Capture the cell that displays the provided text and extract its [x, y] central coordinate. 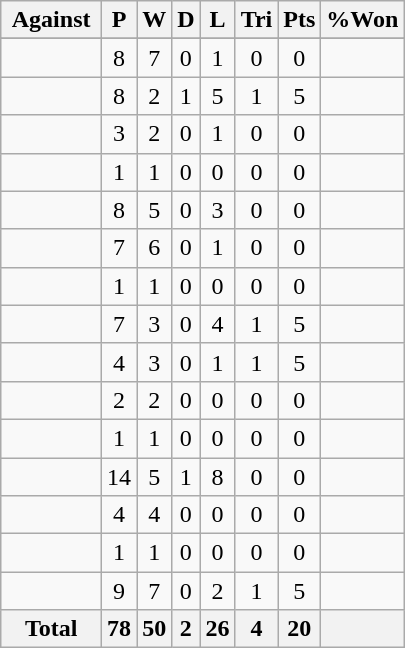
9 [120, 591]
50 [154, 629]
14 [120, 477]
P [120, 20]
Tri [256, 20]
Against [52, 20]
78 [120, 629]
L [218, 20]
6 [154, 248]
20 [300, 629]
%Won [362, 20]
Pts [300, 20]
Total [52, 629]
W [154, 20]
26 [218, 629]
D [186, 20]
